Locate the cell with the specified text and output its (x, y) center coordinate. 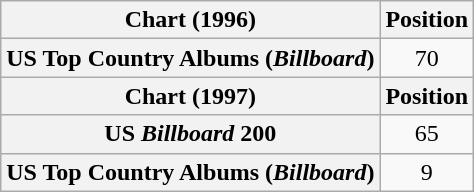
Chart (1996) (190, 20)
Chart (1997) (190, 96)
65 (427, 134)
US Billboard 200 (190, 134)
70 (427, 58)
9 (427, 172)
